Determine the (X, Y) coordinate at the center of the cell enclosing the given text.  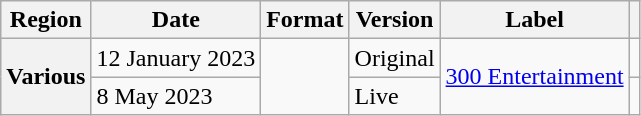
300 Entertainment (534, 77)
Label (534, 20)
8 May 2023 (176, 96)
Version (394, 20)
12 January 2023 (176, 58)
Live (394, 96)
Original (394, 58)
Format (305, 20)
Region (46, 20)
Various (46, 77)
Date (176, 20)
